Return the (x, y) coordinate for the center point of the cell that contains the specified text.  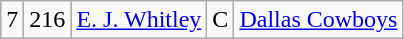
216 (48, 20)
Dallas Cowboys (318, 20)
C (220, 20)
7 (12, 20)
E. J. Whitley (139, 20)
